Determine the (x, y) coordinate at the center of the cell enclosing the given text.  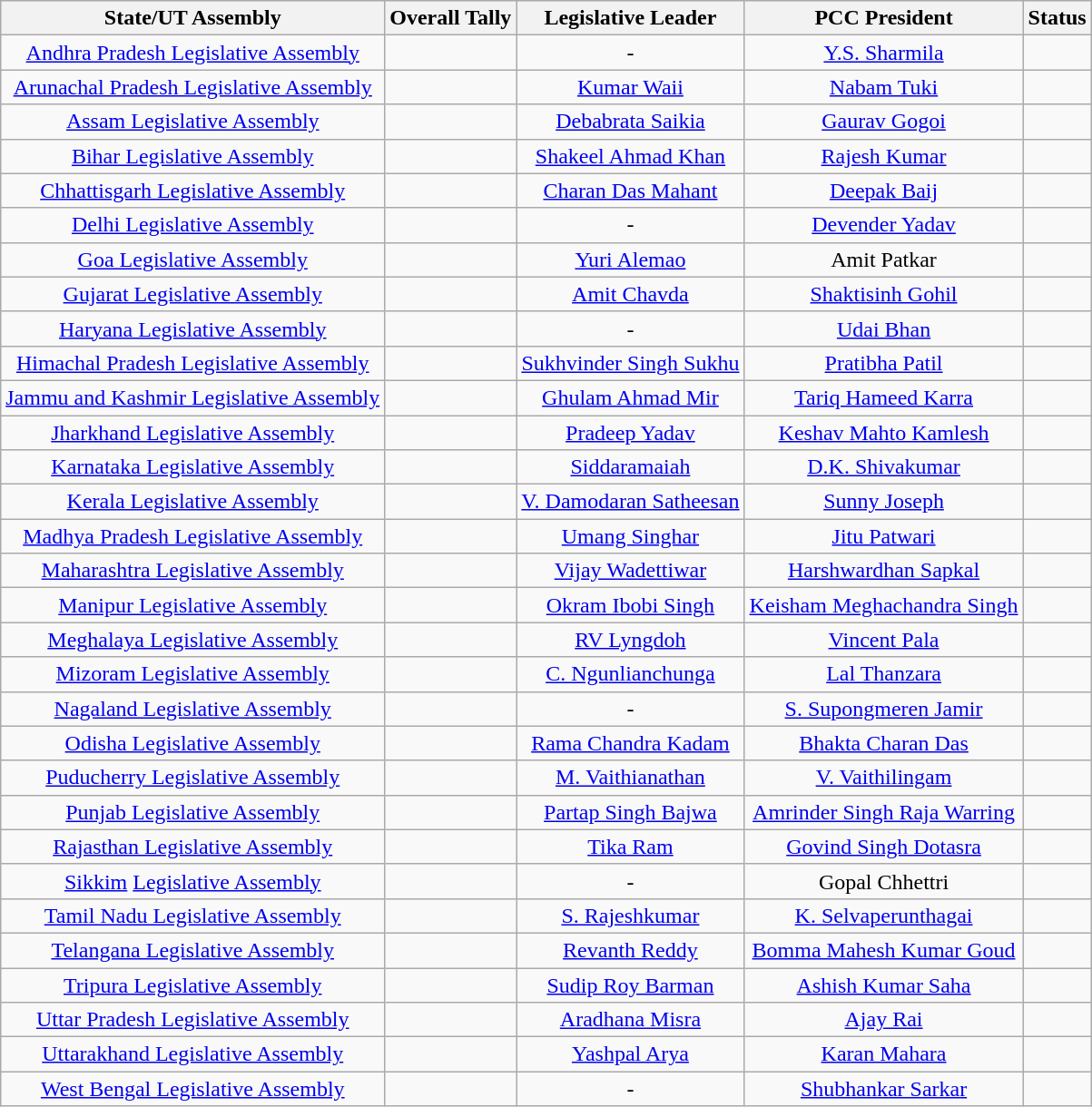
Jammu and Kashmir Legislative Assembly (192, 397)
Himachal Pradesh Legislative Assembly (192, 363)
Aradhana Misra (630, 1020)
Shubhankar Sarkar (884, 1089)
C. Ngunlianchunga (630, 674)
Amit Chavda (630, 294)
Devender Yadav (884, 225)
Tripura Legislative Assembly (192, 985)
Tamil Nadu Legislative Assembly (192, 916)
RV Lyngdoh (630, 640)
Deepak Baij (884, 191)
Amit Patkar (884, 260)
Harshwardhan Sapkal (884, 571)
Revanth Reddy (630, 950)
Ghulam Ahmad Mir (630, 397)
Govind Singh Dotasra (884, 847)
Goa Legislative Assembly (192, 260)
Nabam Tuki (884, 87)
Gujarat Legislative Assembly (192, 294)
Yashpal Arya (630, 1054)
Partap Singh Bajwa (630, 812)
Vijay Wadettiwar (630, 571)
Gaurav Gogoi (884, 122)
Sukhvinder Singh Sukhu (630, 363)
Ajay Rai (884, 1020)
Uttar Pradesh Legislative Assembly (192, 1020)
Pratibha Patil (884, 363)
Bihar Legislative Assembly (192, 156)
Ashish Kumar Saha (884, 985)
S. Supongmeren Jamir (884, 709)
Odisha Legislative Assembly (192, 743)
Tariq Hameed Karra (884, 397)
V. Damodaran Satheesan (630, 502)
Jitu Patwari (884, 536)
Vincent Pala (884, 640)
Keisham Meghachandra Singh (884, 605)
Keshav Mahto Kamlesh (884, 433)
Jharkhand Legislative Assembly (192, 433)
Rama Chandra Kadam (630, 743)
West Bengal Legislative Assembly (192, 1089)
Status (1057, 18)
Puducherry Legislative Assembly (192, 778)
Chhattisgarh Legislative Assembly (192, 191)
M. Vaithianathan (630, 778)
Gopal Chhettri (884, 881)
Mizoram Legislative Assembly (192, 674)
Legislative Leader (630, 18)
Y.S. Sharmila (884, 53)
Udai Bhan (884, 328)
Umang Singhar (630, 536)
Uttarakhand Legislative Assembly (192, 1054)
Assam Legislative Assembly (192, 122)
Debabrata Saikia (630, 122)
Kumar Waii (630, 87)
Karnataka Legislative Assembly (192, 467)
Lal Thanzara (884, 674)
Kerala Legislative Assembly (192, 502)
Meghalaya Legislative Assembly (192, 640)
Bomma Mahesh Kumar Goud (884, 950)
Shakeel Ahmad Khan (630, 156)
Rajesh Kumar (884, 156)
Telangana Legislative Assembly (192, 950)
Maharashtra Legislative Assembly (192, 571)
Manipur Legislative Assembly (192, 605)
K. Selvaperunthagai (884, 916)
Andhra Pradesh Legislative Assembly (192, 53)
D.K. Shivakumar (884, 467)
Rajasthan Legislative Assembly (192, 847)
Charan Das Mahant (630, 191)
Overall Tally (450, 18)
Madhya Pradesh Legislative Assembly (192, 536)
S. Rajeshkumar (630, 916)
State/UT Assembly (192, 18)
PCC President (884, 18)
Karan Mahara (884, 1054)
Tika Ram (630, 847)
Sudip Roy Barman (630, 985)
V. Vaithilingam (884, 778)
Siddaramaiah (630, 467)
Sikkim Legislative Assembly (192, 881)
Okram Ibobi Singh (630, 605)
Arunachal Pradesh Legislative Assembly (192, 87)
Sunny Joseph (884, 502)
Shaktisinh Gohil (884, 294)
Nagaland Legislative Assembly (192, 709)
Pradeep Yadav (630, 433)
Delhi Legislative Assembly (192, 225)
Punjab Legislative Assembly (192, 812)
Bhakta Charan Das (884, 743)
Amrinder Singh Raja Warring (884, 812)
Haryana Legislative Assembly (192, 328)
Yuri Alemao (630, 260)
